Output the [x, y] coordinate of the center of the cell containing the given text.  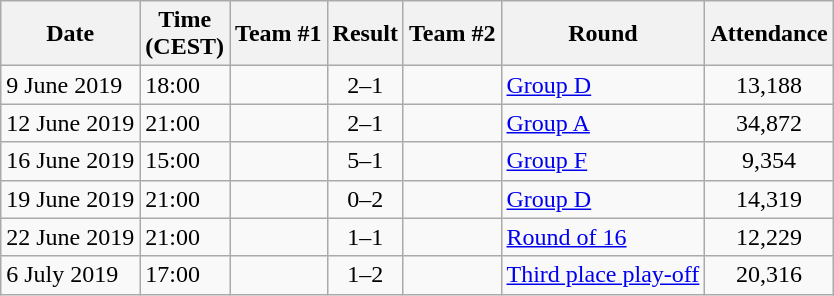
6 July 2019 [70, 275]
Attendance [769, 34]
13,188 [769, 85]
12 June 2019 [70, 123]
19 June 2019 [70, 199]
14,319 [769, 199]
9,354 [769, 161]
Team #1 [279, 34]
18:00 [185, 85]
Round [603, 34]
22 June 2019 [70, 237]
20,316 [769, 275]
1–2 [365, 275]
Date [70, 34]
5–1 [365, 161]
34,872 [769, 123]
1–1 [365, 237]
Team #2 [452, 34]
Time(CEST) [185, 34]
Result [365, 34]
Round of 16 [603, 237]
17:00 [185, 275]
Third place play-off [603, 275]
9 June 2019 [70, 85]
15:00 [185, 161]
Group A [603, 123]
0–2 [365, 199]
16 June 2019 [70, 161]
12,229 [769, 237]
Group F [603, 161]
